From the cell containing the given text, extract its center point as (x, y) coordinate. 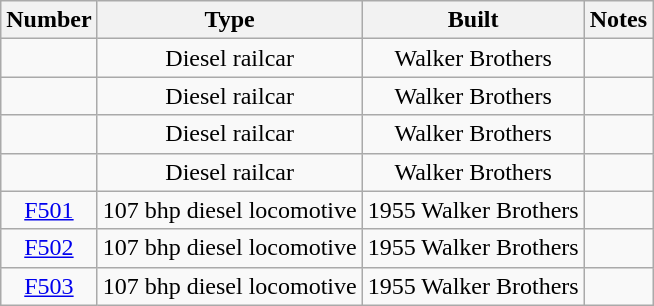
F501 (49, 210)
F503 (49, 286)
Type (230, 20)
F502 (49, 248)
Number (49, 20)
Built (473, 20)
Notes (618, 20)
